Capture the cell that displays the provided text and extract its (X, Y) central coordinate. 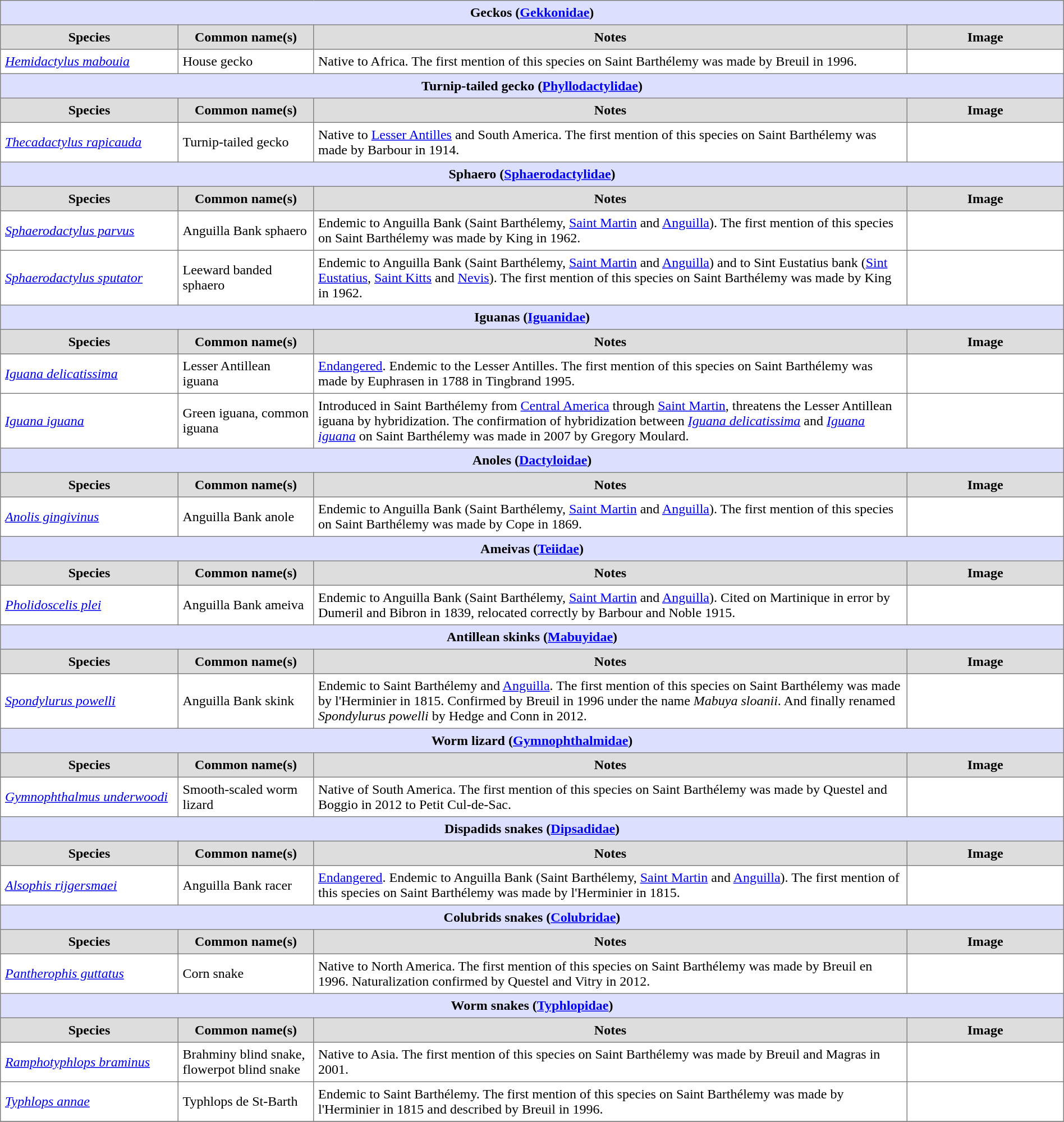
Brahminy blind snake, flowerpot blind snake (246, 1062)
Anguilla Bank ameiva (246, 605)
Antillean skinks (Mabuyidae) (532, 637)
Typhlops de St-Barth (246, 1101)
Pantherophis guttatus (89, 973)
Dispadids snakes (Dipsadidae) (532, 829)
Endangered. Endemic to the Lesser Antilles. The first mention of this species on Saint Barthélemy was made by Euphrasen in 1788 in Tingbrand 1995. (611, 374)
Alsophis rijgersmaei (89, 885)
Native to Lesser Antilles and South America. The first mention of this species on Saint Barthélemy was made by Barbour in 1914. (611, 142)
Ramphotyphlops braminus (89, 1062)
Native to Asia. The first mention of this species on Saint Barthélemy was made by Breuil and Magras in 2001. (611, 1062)
Smooth-scaled worm lizard (246, 797)
Turnip-tailed gecko (246, 142)
Gymnophthalmus underwoodi (89, 797)
Hemidactylus mabouia (89, 62)
Ameivas (Teiidae) (532, 549)
Anoles (Dactyloidae) (532, 461)
Lesser Antillean iguana (246, 374)
Anolis gingivinus (89, 517)
Sphaerodactylus parvus (89, 231)
Anguilla Bank anole (246, 517)
Sphaerodactylus sputator (89, 278)
Thecadactylus rapicauda (89, 142)
Worm lizard (Gymnophthalmidae) (532, 741)
House gecko (246, 62)
Green iguana, common iguana (246, 421)
Iguanas (Iguanidae) (532, 318)
Endemic to Saint Barthélemy. The first mention of this species on Saint Barthélemy was made by l'Herminier in 1815 and described by Breuil in 1996. (611, 1101)
Anguilla Bank skink (246, 701)
Native of South America. The first mention of this species on Saint Barthélemy was made by Questel and Boggio in 2012 to Petit Cul-de-Sac. (611, 797)
Typhlops annae (89, 1101)
Turnip-tailed gecko (Phyllodactylidae) (532, 86)
Corn snake (246, 973)
Geckos (Gekkonidae) (532, 13)
Sphaero (Sphaerodactylidae) (532, 174)
Colubrids snakes (Colubridae) (532, 917)
Worm snakes (Typhlopidae) (532, 1006)
Anguilla Bank sphaero (246, 231)
Native to Africa. The first mention of this species on Saint Barthélemy was made by Breuil in 1996. (611, 62)
Anguilla Bank racer (246, 885)
Spondylurus powelli (89, 701)
Leeward banded sphaero (246, 278)
Iguana iguana (89, 421)
Pholidoscelis plei (89, 605)
Iguana delicatissima (89, 374)
